From the cell containing the given text, extract its center point as (X, Y) coordinate. 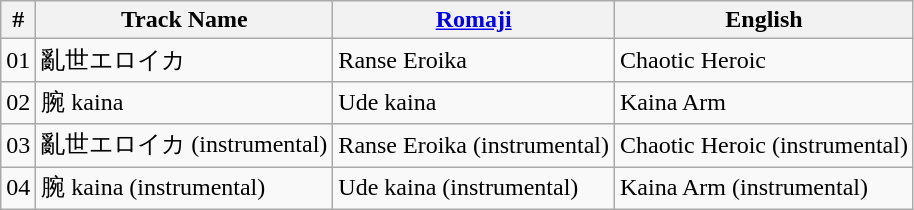
Chaotic Heroic (instrumental) (764, 146)
Ude kaina (instrumental) (474, 188)
Ranse Eroika (474, 60)
Track Name (184, 20)
Romaji (474, 20)
Ude kaina (474, 102)
04 (18, 188)
亂世エロイカ (instrumental) (184, 146)
Kaina Arm (instrumental) (764, 188)
Chaotic Heroic (764, 60)
English (764, 20)
Ranse Eroika (instrumental) (474, 146)
02 (18, 102)
亂世エロイカ (184, 60)
Kaina Arm (764, 102)
腕 kaina (instrumental) (184, 188)
03 (18, 146)
01 (18, 60)
# (18, 20)
腕 kaina (184, 102)
